From the cell containing the given text, extract its center point as (X, Y) coordinate. 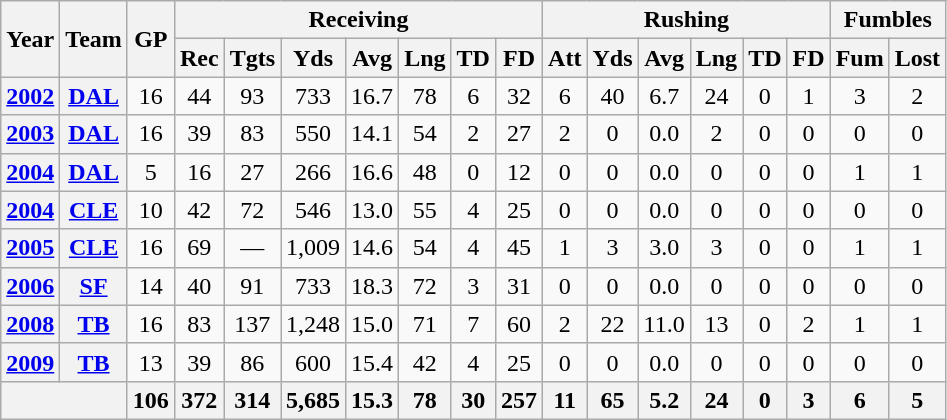
2009 (30, 362)
Fumbles (888, 20)
314 (252, 400)
2003 (30, 134)
SF (94, 286)
15.4 (372, 362)
600 (314, 362)
2005 (30, 248)
12 (518, 172)
Receiving (358, 20)
30 (473, 400)
32 (518, 96)
— (252, 248)
2008 (30, 324)
86 (252, 362)
16.7 (372, 96)
1,009 (314, 248)
14 (150, 286)
44 (199, 96)
16.6 (372, 172)
106 (150, 400)
137 (252, 324)
546 (314, 210)
Att (565, 58)
22 (612, 324)
2006 (30, 286)
48 (425, 172)
7 (473, 324)
14.6 (372, 248)
5,685 (314, 400)
2002 (30, 96)
6.7 (664, 96)
257 (518, 400)
11.0 (664, 324)
372 (199, 400)
15.3 (372, 400)
69 (199, 248)
266 (314, 172)
Lost (917, 58)
31 (518, 286)
Fum (860, 58)
45 (518, 248)
Tgts (252, 58)
71 (425, 324)
14.1 (372, 134)
5.2 (664, 400)
93 (252, 96)
10 (150, 210)
1,248 (314, 324)
Team (94, 39)
13.0 (372, 210)
18.3 (372, 286)
550 (314, 134)
Rec (199, 58)
Rushing (687, 20)
Year (30, 39)
60 (518, 324)
65 (612, 400)
11 (565, 400)
91 (252, 286)
3.0 (664, 248)
15.0 (372, 324)
GP (150, 39)
55 (425, 210)
